Identify which cell holds the provided text, then report its [x, y] central coordinate. 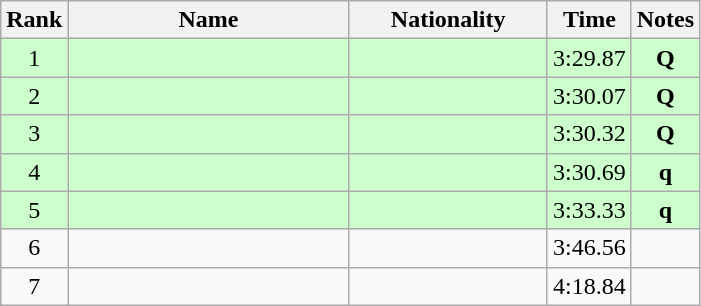
3:30.69 [589, 172]
3:30.07 [589, 96]
Rank [34, 20]
5 [34, 210]
3:29.87 [589, 58]
Notes [665, 20]
Time [589, 20]
Name [208, 20]
3:30.32 [589, 134]
4 [34, 172]
6 [34, 248]
Nationality [448, 20]
1 [34, 58]
4:18.84 [589, 286]
3 [34, 134]
2 [34, 96]
3:33.33 [589, 210]
7 [34, 286]
3:46.56 [589, 248]
